Identify which cell holds the provided text, then report its [x, y] central coordinate. 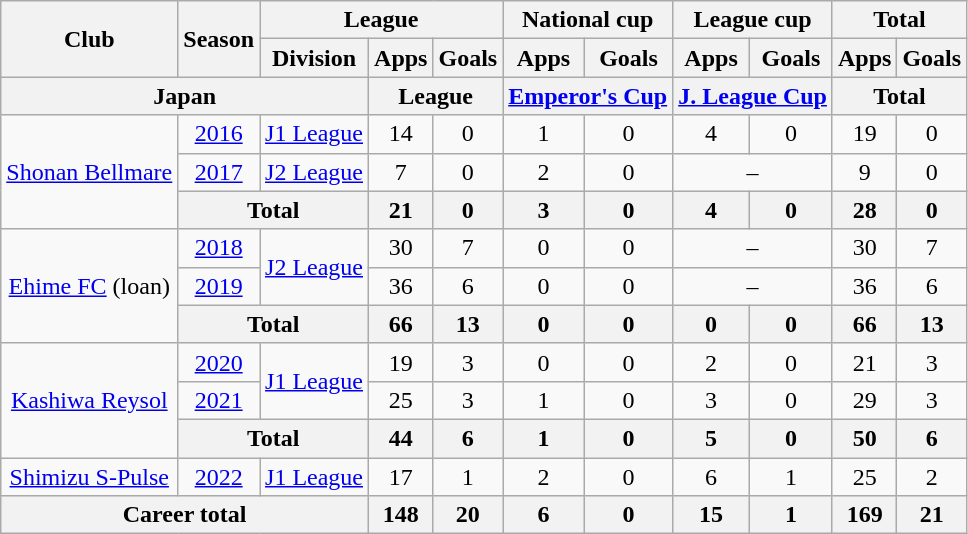
9 [864, 172]
15 [712, 515]
2018 [219, 248]
2020 [219, 362]
29 [864, 400]
Shimizu S-Pulse [90, 477]
Ehime FC (loan) [90, 286]
2016 [219, 134]
2019 [219, 286]
28 [864, 210]
Career total [185, 515]
20 [468, 515]
17 [401, 477]
50 [864, 438]
Shonan Bellmare [90, 172]
2022 [219, 477]
Emperor's Cup [588, 96]
148 [401, 515]
2017 [219, 172]
Club [90, 39]
2021 [219, 400]
14 [401, 134]
Kashiwa Reysol [90, 400]
J. League Cup [753, 96]
Season [219, 39]
44 [401, 438]
Division [314, 58]
League cup [753, 20]
5 [712, 438]
National cup [588, 20]
Japan [185, 96]
169 [864, 515]
